Return [x, y] of the center of cell containing provided text 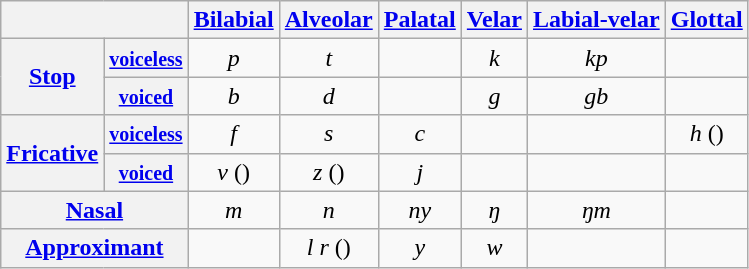
t [328, 58]
v () [234, 172]
p [234, 58]
c [420, 134]
h () [706, 134]
w [494, 248]
Stop [52, 77]
n [328, 210]
Fricative [52, 153]
ŋ [494, 210]
z () [328, 172]
Nasal [94, 210]
g [494, 96]
s [328, 134]
kp [596, 58]
ŋm [596, 210]
l r () [328, 248]
b [234, 96]
m [234, 210]
k [494, 58]
j [420, 172]
d [328, 96]
Labial-velar [596, 20]
Velar [494, 20]
ny [420, 210]
Palatal [420, 20]
f [234, 134]
Alveolar [328, 20]
gb [596, 96]
Approximant [94, 248]
Glottal [706, 20]
y [420, 248]
Bilabial [234, 20]
